Find where the given text appears and provide that cell's center as [x, y] coordinate. 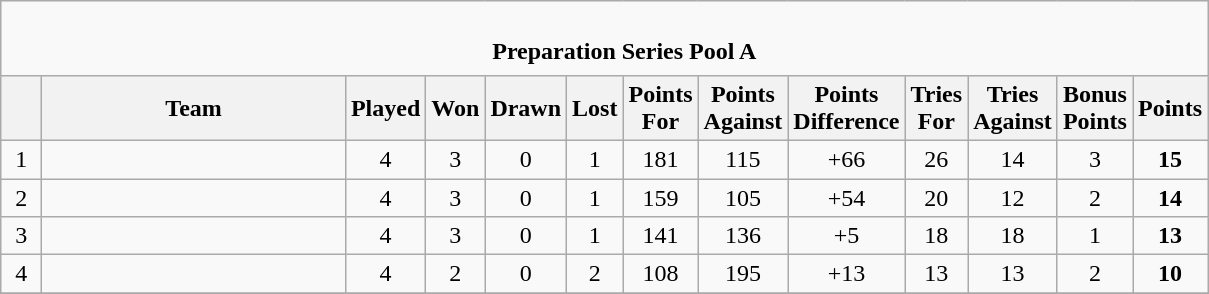
108 [660, 274]
26 [936, 159]
+54 [846, 197]
195 [743, 274]
Points For [660, 108]
Won [456, 108]
+5 [846, 236]
+66 [846, 159]
12 [1013, 197]
20 [936, 197]
115 [743, 159]
Tries Against [1013, 108]
15 [1170, 159]
Tries For [936, 108]
Team [194, 108]
Played [385, 108]
Bonus Points [1094, 108]
Points Difference [846, 108]
136 [743, 236]
Points [1170, 108]
+13 [846, 274]
181 [660, 159]
10 [1170, 274]
159 [660, 197]
Drawn [526, 108]
Points Against [743, 108]
141 [660, 236]
105 [743, 197]
Lost [595, 108]
